Search for the cell housing the specified text and yield its [X, Y] center coordinate. 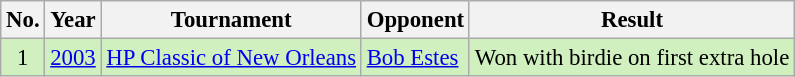
Tournament [231, 20]
1 [23, 58]
Year [73, 20]
Won with birdie on first extra hole [632, 58]
2003 [73, 58]
Opponent [415, 20]
No. [23, 20]
HP Classic of New Orleans [231, 58]
Bob Estes [415, 58]
Result [632, 20]
